Detect which cell encompasses the target text, then output its (x, y) center coordinate. 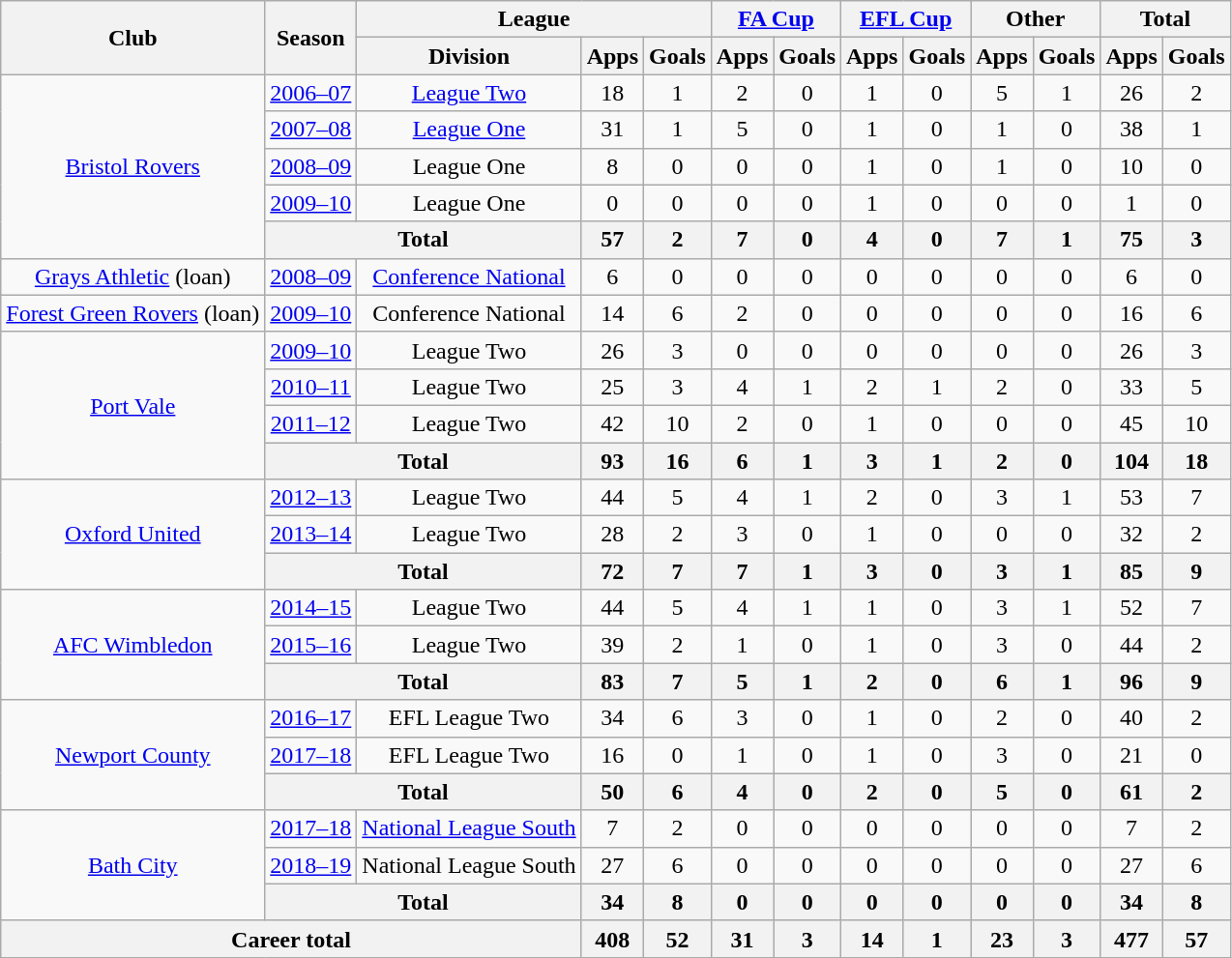
104 (1131, 461)
League (534, 19)
72 (612, 571)
Season (311, 38)
Bristol Rovers (133, 166)
Bath City (133, 865)
Port Vale (133, 405)
2014–15 (311, 608)
Grays Athletic (loan) (133, 276)
2013–14 (311, 535)
38 (1131, 130)
2012–13 (311, 498)
Forest Green Rovers (loan) (133, 313)
AFC Wimbledon (133, 645)
39 (612, 645)
85 (1131, 571)
477 (1131, 939)
Newport County (133, 755)
Oxford United (133, 535)
Division (469, 56)
33 (1131, 387)
2006–07 (311, 93)
32 (1131, 535)
2011–12 (311, 423)
2016–17 (311, 718)
93 (612, 461)
2015–16 (311, 645)
2007–08 (311, 130)
EFL Cup (906, 19)
Career total (291, 939)
2018–19 (311, 865)
96 (1131, 682)
61 (1131, 792)
40 (1131, 718)
28 (612, 535)
75 (1131, 240)
25 (612, 387)
23 (1002, 939)
Club (133, 38)
53 (1131, 498)
408 (612, 939)
2010–11 (311, 387)
42 (612, 423)
83 (612, 682)
50 (612, 792)
FA Cup (776, 19)
45 (1131, 423)
Other (1036, 19)
21 (1131, 755)
